Search for the cell housing the specified text and yield its (x, y) center coordinate. 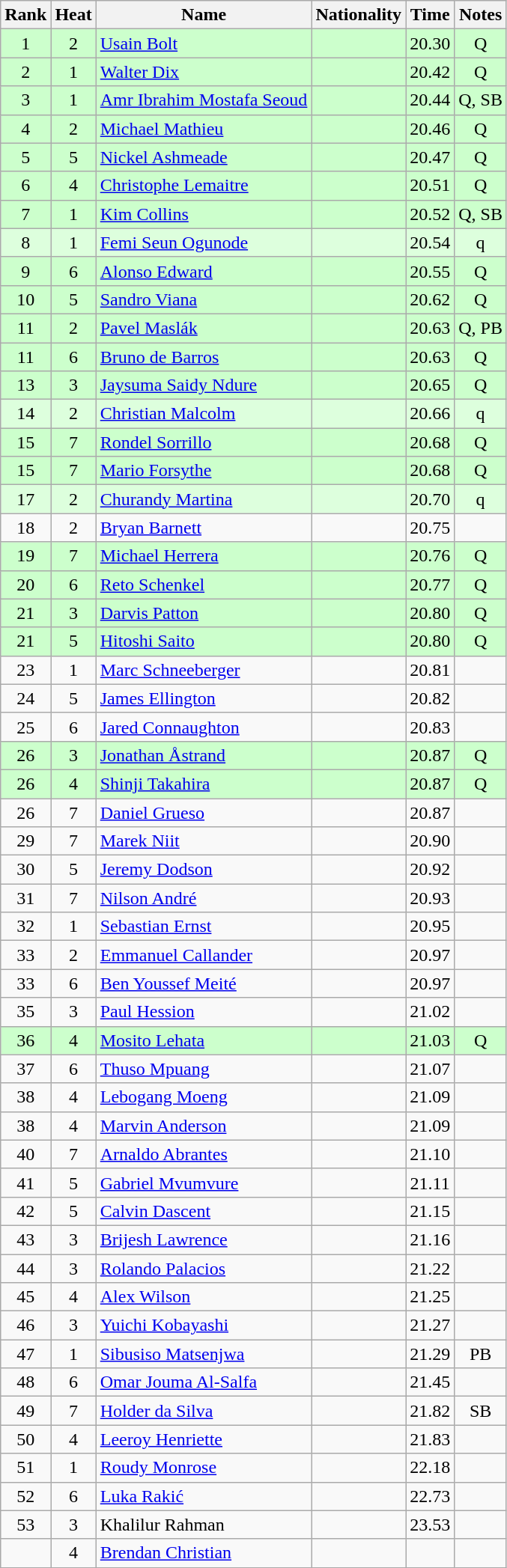
20.92 (430, 870)
46 (25, 1326)
Ben Youssef Meité (204, 983)
43 (25, 1239)
21.15 (430, 1211)
29 (25, 841)
36 (25, 1040)
51 (25, 1468)
Rondel Sorrillo (204, 442)
Roudy Monrose (204, 1468)
Marek Niit (204, 841)
21.02 (430, 1012)
Emmanuel Callander (204, 955)
Nickel Ashmeade (204, 157)
Mario Forsythe (204, 471)
Jaysuma Saidy Ndure (204, 385)
Nilson André (204, 898)
Alonso Edward (204, 271)
20.65 (430, 385)
Marvin Anderson (204, 1126)
Holder da Silva (204, 1411)
21.10 (430, 1154)
20.52 (430, 214)
23.53 (430, 1525)
Shinji Takahira (204, 784)
24 (25, 698)
Usain Bolt (204, 43)
30 (25, 870)
22.18 (430, 1468)
Reto Schenkel (204, 585)
Jared Connaughton (204, 727)
20.42 (430, 72)
20.62 (430, 299)
20.51 (430, 186)
Jonathan Åstrand (204, 755)
21.29 (430, 1354)
21.16 (430, 1239)
20.83 (430, 727)
Time (430, 15)
20.95 (430, 927)
Alex Wilson (204, 1297)
Michael Herrera (204, 556)
20.77 (430, 585)
18 (25, 528)
Hitoshi Saito (204, 641)
Rank (25, 15)
20.66 (430, 414)
Calvin Dascent (204, 1211)
21.03 (430, 1040)
19 (25, 556)
Luka Rakić (204, 1496)
31 (25, 898)
49 (25, 1411)
20 (25, 585)
Nationality (359, 15)
Gabriel Mvumvure (204, 1183)
Yuichi Kobayashi (204, 1326)
Christophe Lemaitre (204, 186)
20.30 (430, 43)
22.73 (430, 1496)
Bryan Barnett (204, 528)
Churandy Martina (204, 499)
20.54 (430, 242)
21.27 (430, 1326)
Brijesh Lawrence (204, 1239)
Rolando Palacios (204, 1269)
20.70 (430, 499)
21.25 (430, 1297)
20.46 (430, 129)
45 (25, 1297)
Femi Seun Ogunode (204, 242)
41 (25, 1183)
47 (25, 1354)
Notes (481, 15)
Kim Collins (204, 214)
20.93 (430, 898)
50 (25, 1439)
23 (25, 670)
35 (25, 1012)
Darvis Patton (204, 613)
Arnaldo Abrantes (204, 1154)
25 (25, 727)
32 (25, 927)
21.11 (430, 1183)
20.47 (430, 157)
Sandro Viana (204, 299)
40 (25, 1154)
10 (25, 299)
Omar Jouma Al-Salfa (204, 1382)
Sibusiso Matsenjwa (204, 1354)
Walter Dix (204, 72)
Khalilur Rahman (204, 1525)
20.75 (430, 528)
9 (25, 271)
42 (25, 1211)
Jeremy Dodson (204, 870)
SB (481, 1411)
37 (25, 1069)
Name (204, 15)
Sebastian Ernst (204, 927)
48 (25, 1382)
Thuso Mpuang (204, 1069)
20.82 (430, 698)
20.81 (430, 670)
14 (25, 414)
Marc Schneeberger (204, 670)
21.45 (430, 1382)
20.44 (430, 100)
Daniel Grueso (204, 812)
Heat (73, 15)
Paul Hession (204, 1012)
Brendan Christian (204, 1553)
Lebogang Moeng (204, 1097)
21.83 (430, 1439)
52 (25, 1496)
Christian Malcolm (204, 414)
17 (25, 499)
21.22 (430, 1269)
Michael Mathieu (204, 129)
20.55 (430, 271)
Q, PB (481, 328)
13 (25, 385)
Leeroy Henriette (204, 1439)
Bruno de Barros (204, 357)
20.76 (430, 556)
21.82 (430, 1411)
21.07 (430, 1069)
53 (25, 1525)
20.90 (430, 841)
Amr Ibrahim Mostafa Seoud (204, 100)
44 (25, 1269)
Pavel Maslák (204, 328)
James Ellington (204, 698)
Mosito Lehata (204, 1040)
PB (481, 1354)
8 (25, 242)
